Detect which cell encompasses the target text, then output its [X, Y] center coordinate. 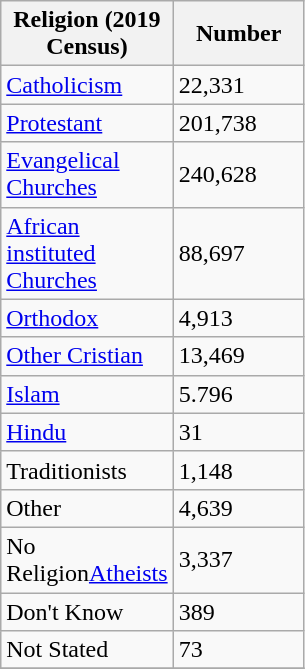
Religion (2019 Census) [87, 34]
201,738 [238, 123]
88,697 [238, 253]
5.796 [238, 394]
Evangelical Churches [87, 174]
389 [238, 611]
Not Stated [87, 650]
73 [238, 650]
240,628 [238, 174]
22,331 [238, 85]
No ReligionAtheists [87, 560]
Protestant [87, 123]
Number [238, 34]
4,913 [238, 318]
Traditionists [87, 470]
Hindu [87, 432]
Other Cristian [87, 356]
13,469 [238, 356]
Islam [87, 394]
3,337 [238, 560]
Orthodox [87, 318]
31 [238, 432]
1,148 [238, 470]
4,639 [238, 508]
African instituted Churches [87, 253]
Other [87, 508]
Don't Know [87, 611]
Catholicism [87, 85]
